Provide the (x, y) coordinate of the cell's center where the given text is located.  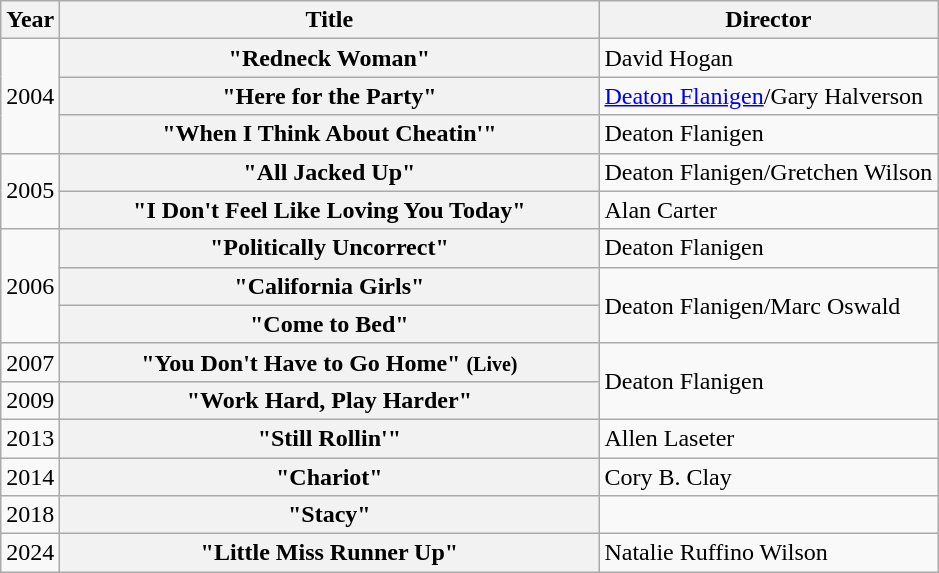
2004 (30, 96)
"When I Think About Cheatin'" (330, 134)
2024 (30, 553)
Cory B. Clay (768, 477)
Alan Carter (768, 210)
"Still Rollin'" (330, 438)
"Politically Uncorrect" (330, 248)
2009 (30, 400)
Year (30, 20)
Deaton Flanigen/Gretchen Wilson (768, 172)
Allen Laseter (768, 438)
"Little Miss Runner Up" (330, 553)
2007 (30, 362)
"California Girls" (330, 286)
"Redneck Woman" (330, 58)
Director (768, 20)
David Hogan (768, 58)
2006 (30, 286)
Deaton Flanigen/Gary Halverson (768, 96)
Deaton Flanigen/Marc Oswald (768, 305)
Natalie Ruffino Wilson (768, 553)
"Chariot" (330, 477)
2014 (30, 477)
"Stacy" (330, 515)
2018 (30, 515)
"Come to Bed" (330, 324)
2005 (30, 191)
"All Jacked Up" (330, 172)
Title (330, 20)
2013 (30, 438)
"You Don't Have to Go Home" (Live) (330, 362)
"Here for the Party" (330, 96)
"I Don't Feel Like Loving You Today" (330, 210)
"Work Hard, Play Harder" (330, 400)
